Extract the (x, y) coordinate from the center of the cell holding the provided text.  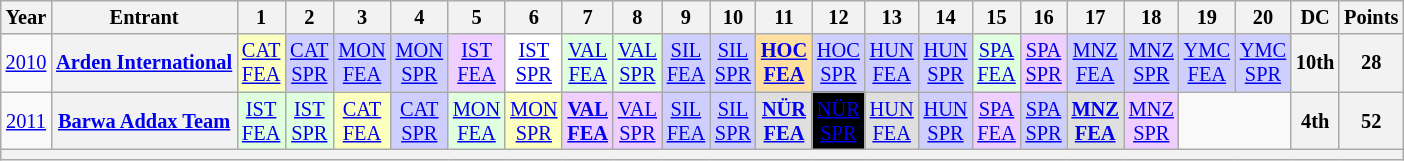
2011 (26, 121)
19 (1207, 17)
20 (1263, 17)
Arden International (144, 63)
Points (1371, 17)
16 (1044, 17)
28 (1371, 63)
13 (892, 17)
14 (946, 17)
YMCSPR (1263, 63)
NÜRFEA (784, 121)
2 (309, 17)
9 (686, 17)
Barwa Addax Team (144, 121)
15 (996, 17)
DC (1315, 17)
HOCFEA (784, 63)
11 (784, 17)
YMCFEA (1207, 63)
18 (1152, 17)
7 (587, 17)
Entrant (144, 17)
2010 (26, 63)
10 (733, 17)
10th (1315, 63)
52 (1371, 121)
6 (534, 17)
4 (420, 17)
3 (362, 17)
17 (1096, 17)
4th (1315, 121)
8 (638, 17)
NÜRSPR (838, 121)
Year (26, 17)
5 (476, 17)
1 (261, 17)
HOCSPR (838, 63)
12 (838, 17)
